Identify which cell holds the provided text, then report its (X, Y) central coordinate. 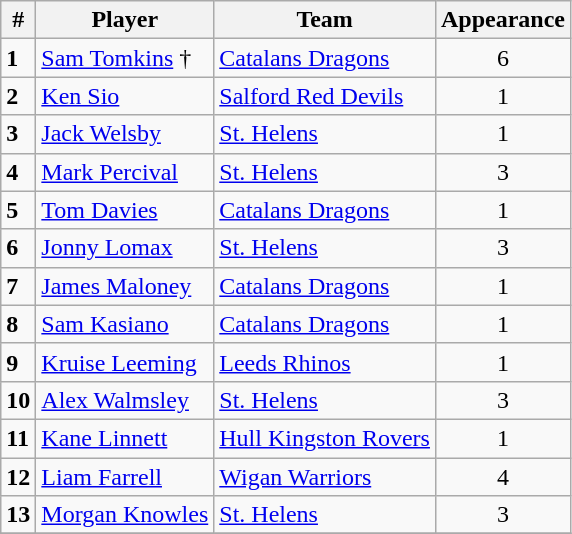
Jonny Lomax (125, 248)
Wigan Warriors (325, 477)
7 (18, 286)
Alex Walmsley (125, 400)
Sam Kasiano (125, 324)
# (18, 20)
5 (18, 210)
Liam Farrell (125, 477)
Appearance (502, 20)
Team (325, 20)
James Maloney (125, 286)
12 (18, 477)
10 (18, 400)
Tom Davies (125, 210)
13 (18, 515)
Sam Tomkins † (125, 58)
Jack Welsby (125, 134)
Kane Linnett (125, 438)
Leeds Rhinos (325, 362)
Ken Sio (125, 96)
2 (18, 96)
8 (18, 324)
11 (18, 438)
9 (18, 362)
Mark Percival (125, 172)
Morgan Knowles (125, 515)
Hull Kingston Rovers (325, 438)
Salford Red Devils (325, 96)
Kruise Leeming (125, 362)
Player (125, 20)
